Scan for the cell matching the given text and deliver its (x, y) coordinate at center. 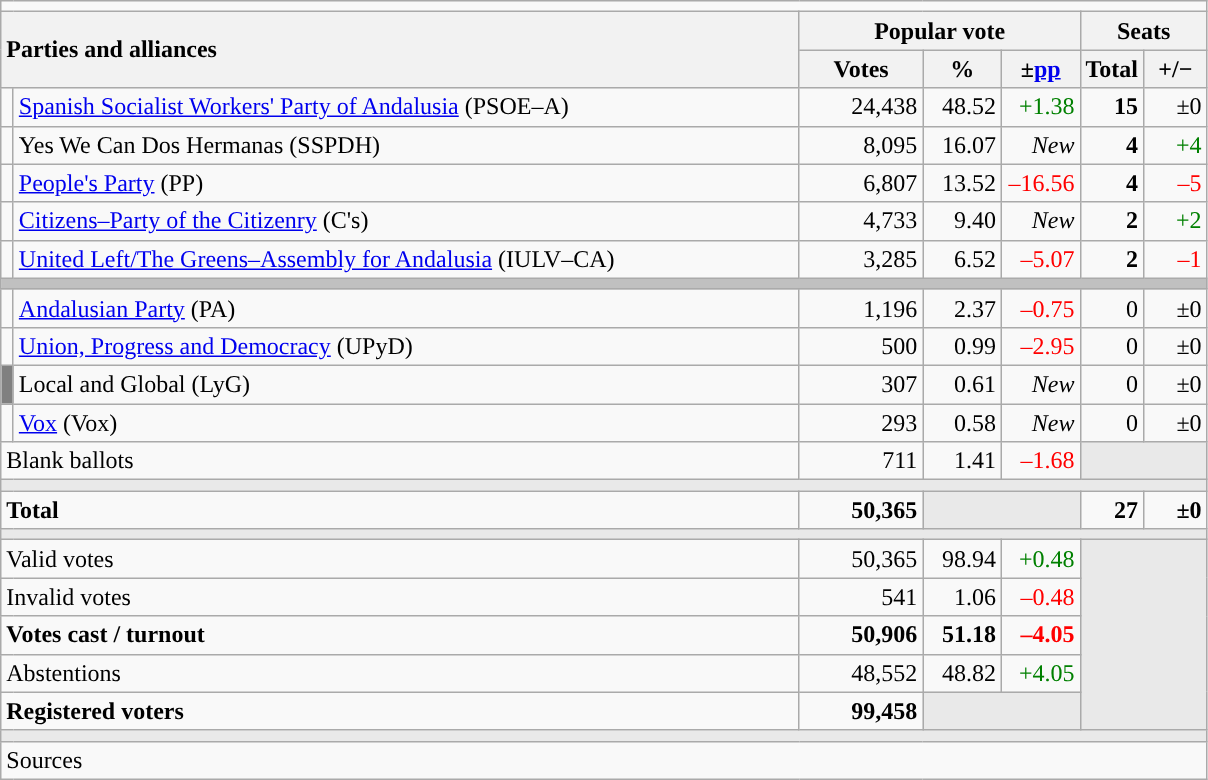
711 (861, 461)
Invalid votes (400, 597)
6.52 (962, 259)
9.40 (962, 221)
Vox (Vox) (406, 423)
8,095 (861, 145)
People's Party (PP) (406, 183)
500 (861, 346)
293 (861, 423)
24,438 (861, 107)
±pp (1040, 69)
15 (1112, 107)
–2.95 (1040, 346)
48.52 (962, 107)
48.82 (962, 673)
–5.07 (1040, 259)
–16.56 (1040, 183)
1.41 (962, 461)
Union, Progress and Democracy (UPyD) (406, 346)
27 (1112, 510)
+4 (1176, 145)
Spanish Socialist Workers' Party of Andalusia (PSOE–A) (406, 107)
Parties and alliances (400, 50)
–5 (1176, 183)
6,807 (861, 183)
541 (861, 597)
98.94 (962, 559)
+2 (1176, 221)
–0.75 (1040, 308)
51.18 (962, 635)
1,196 (861, 308)
Yes We Can Dos Hermanas (SSPDH) (406, 145)
–0.48 (1040, 597)
0.58 (962, 423)
Votes (861, 69)
Registered voters (400, 711)
1.06 (962, 597)
3,285 (861, 259)
Popular vote (940, 31)
% (962, 69)
Local and Global (LyG) (406, 384)
Blank ballots (400, 461)
0.61 (962, 384)
2.37 (962, 308)
Abstentions (400, 673)
48,552 (861, 673)
+4.05 (1040, 673)
+/− (1176, 69)
United Left/The Greens–Assembly for Andalusia (IULV–CA) (406, 259)
307 (861, 384)
99,458 (861, 711)
50,906 (861, 635)
–1 (1176, 259)
+0.48 (1040, 559)
Votes cast / turnout (400, 635)
Sources (604, 760)
–1.68 (1040, 461)
Seats (1144, 31)
Andalusian Party (PA) (406, 308)
13.52 (962, 183)
4,733 (861, 221)
+1.38 (1040, 107)
–4.05 (1040, 635)
Citizens–Party of the Citizenry (C's) (406, 221)
0.99 (962, 346)
Valid votes (400, 559)
16.07 (962, 145)
